Capture the cell that displays the provided text and extract its (x, y) central coordinate. 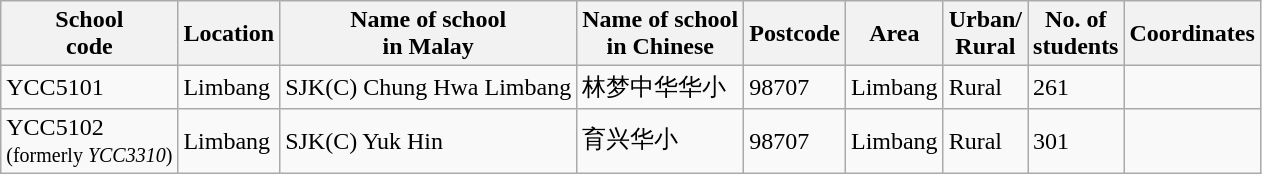
育兴华小 (660, 140)
Name of schoolin Malay (428, 34)
SJK(C) Chung Hwa Limbang (428, 88)
No. ofstudents (1076, 34)
Area (894, 34)
261 (1076, 88)
Location (229, 34)
Urban/Rural (985, 34)
林梦中华华小 (660, 88)
301 (1076, 140)
Schoolcode (90, 34)
Name of schoolin Chinese (660, 34)
YCC5101 (90, 88)
YCC5102(formerly YCC3310) (90, 140)
SJK(C) Yuk Hin (428, 140)
Coordinates (1192, 34)
Postcode (795, 34)
